Determine the (x, y) coordinate at the center of the cell enclosing the given text.  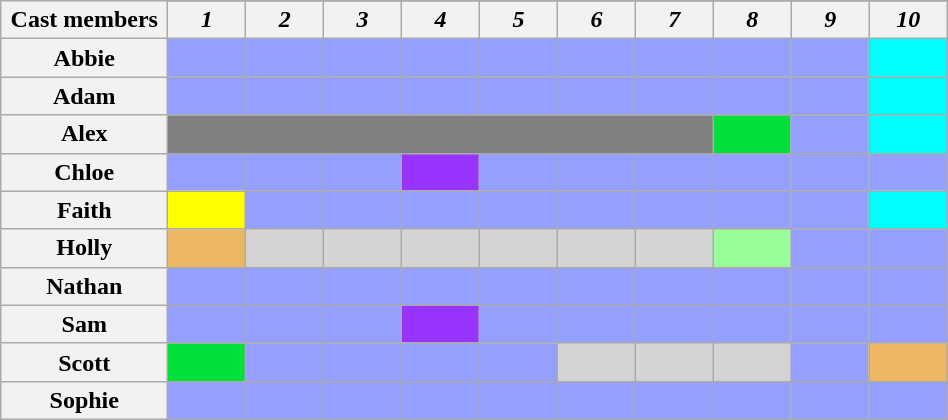
3 (363, 20)
10 (908, 20)
Scott (84, 362)
Alex (84, 134)
Abbie (84, 58)
Cast members (84, 20)
2 (285, 20)
6 (596, 20)
Chloe (84, 172)
9 (830, 20)
7 (674, 20)
1 (207, 20)
Sophie (84, 400)
4 (441, 20)
Holly (84, 248)
5 (519, 20)
Faith (84, 210)
Nathan (84, 286)
Adam (84, 96)
8 (752, 20)
Sam (84, 324)
